Detect which cell encompasses the target text, then output its [X, Y] center coordinate. 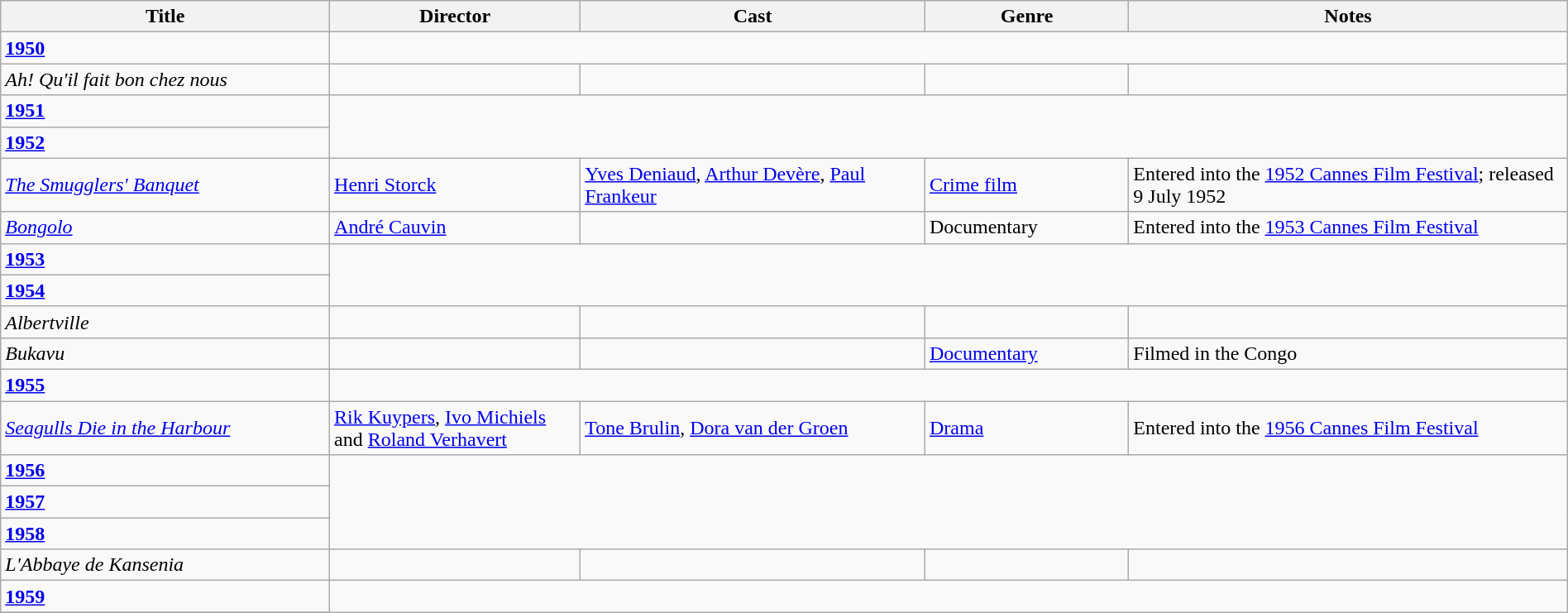
Albertville [165, 322]
Filmed in the Congo [1348, 353]
Director [455, 17]
Henri Storck [455, 185]
Bukavu [165, 353]
1950 [165, 48]
Crime film [1026, 185]
1958 [165, 534]
André Cauvin [455, 227]
Ah! Qu'il fait bon chez nous [165, 79]
1951 [165, 111]
1953 [165, 259]
Entered into the 1952 Cannes Film Festival; released 9 July 1952 [1348, 185]
Entered into the 1956 Cannes Film Festival [1348, 427]
Seagulls Die in the Harbour [165, 427]
L'Abbaye de Kansenia [165, 565]
Title [165, 17]
Tone Brulin, Dora van der Groen [753, 427]
1954 [165, 290]
1955 [165, 385]
Notes [1348, 17]
Entered into the 1953 Cannes Film Festival [1348, 227]
Cast [753, 17]
1957 [165, 502]
Drama [1026, 427]
Genre [1026, 17]
Rik Kuypers, Ivo Michiels and Roland Verhavert [455, 427]
Bongolo [165, 227]
The Smugglers' Banquet [165, 185]
Yves Deniaud, Arthur Devère, Paul Frankeur [753, 185]
1952 [165, 142]
1956 [165, 471]
1959 [165, 596]
